Identify which cell holds the provided text, then report its [x, y] central coordinate. 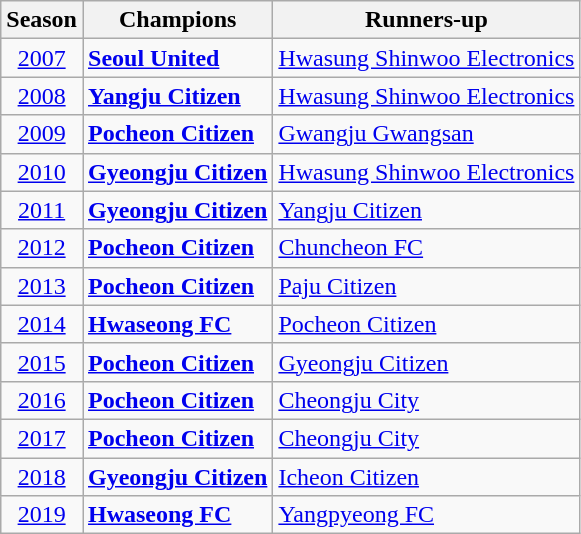
Champions [177, 20]
2008 [42, 96]
Runners-up [426, 20]
2018 [42, 477]
2007 [42, 58]
2011 [42, 210]
Gwangju Gwangsan [426, 134]
Season [42, 20]
Icheon Citizen [426, 477]
2015 [42, 362]
Yangpyeong FC [426, 515]
Seoul United [177, 58]
2016 [42, 400]
Chuncheon FC [426, 248]
2010 [42, 172]
2019 [42, 515]
2017 [42, 438]
Paju Citizen [426, 286]
2014 [42, 324]
2013 [42, 286]
2009 [42, 134]
2012 [42, 248]
